For the text-containing cell, return its midpoint in (X, Y) coordinate format. 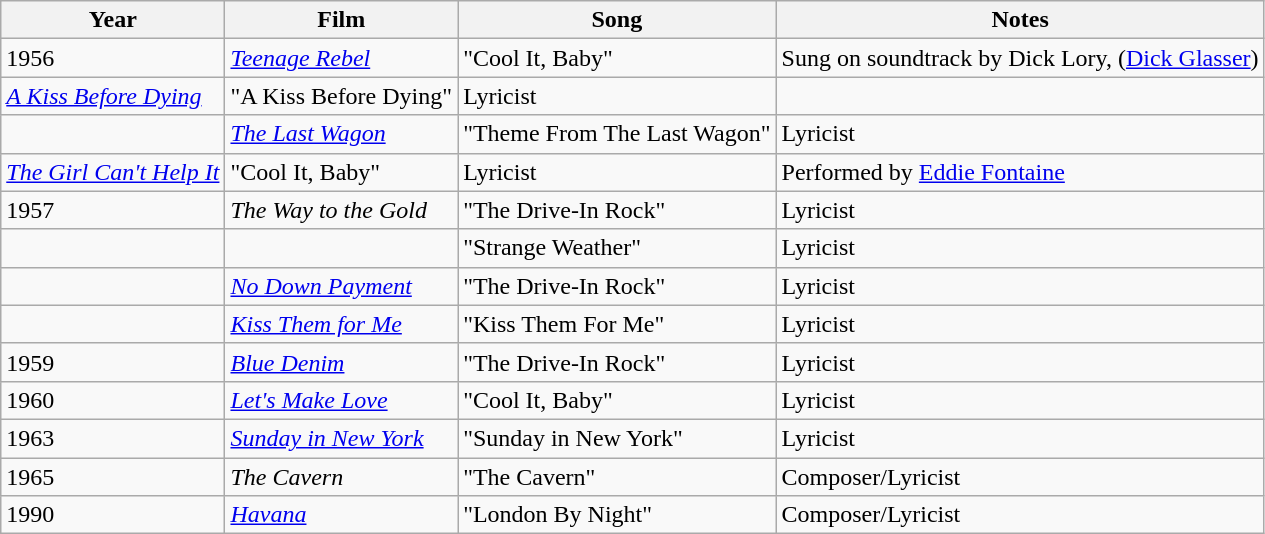
1965 (113, 477)
"Kiss Them For Me" (617, 324)
Havana (342, 515)
"Strange Weather" (617, 248)
1963 (113, 438)
Film (342, 20)
"London By Night" (617, 515)
Sung on soundtrack by Dick Lory, (Dick Glasser) (1020, 58)
Song (617, 20)
Let's Make Love (342, 400)
1957 (113, 210)
No Down Payment (342, 286)
Kiss Them for Me (342, 324)
The Girl Can't Help It (113, 172)
Teenage Rebel (342, 58)
Notes (1020, 20)
The Cavern (342, 477)
Performed by Eddie Fontaine (1020, 172)
1990 (113, 515)
1959 (113, 362)
The Last Wagon (342, 134)
A Kiss Before Dying (113, 96)
The Way to the Gold (342, 210)
1960 (113, 400)
"A Kiss Before Dying" (342, 96)
"Sunday in New York" (617, 438)
1956 (113, 58)
Sunday in New York (342, 438)
"The Cavern" (617, 477)
Year (113, 20)
Blue Denim (342, 362)
"Theme From The Last Wagon" (617, 134)
